Locate the cell with the specified text and output its (X, Y) center coordinate. 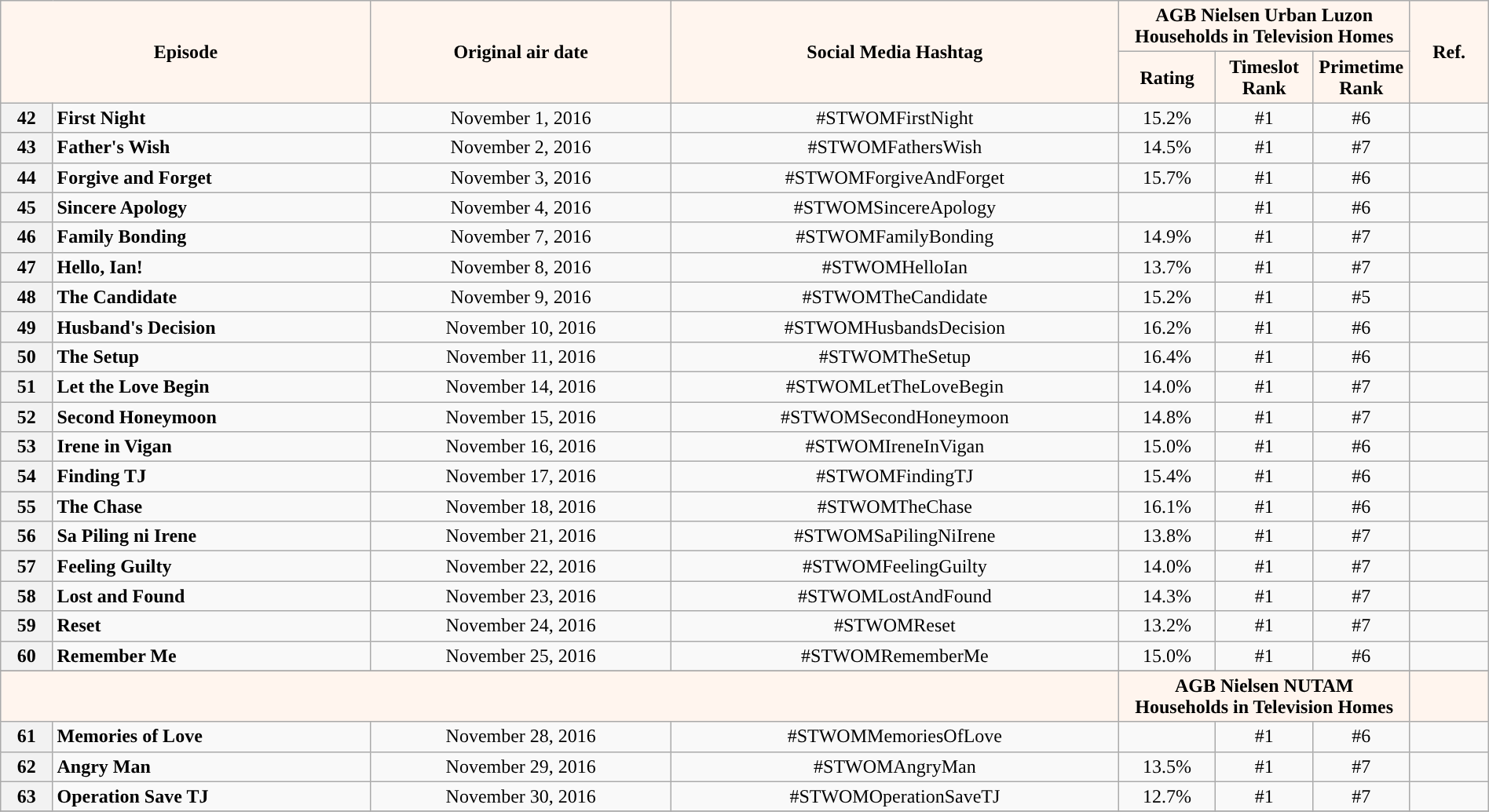
#STWOMLetTheLoveBegin (894, 386)
Let the Love Begin (212, 386)
Sincere Apology (212, 207)
Family Bonding (212, 237)
Remember Me (212, 656)
43 (27, 148)
13.7% (1167, 267)
November 10, 2016 (521, 327)
49 (27, 327)
51 (27, 386)
14.5% (1167, 148)
November 3, 2016 (521, 177)
48 (27, 297)
November 29, 2016 (521, 766)
November 21, 2016 (521, 536)
57 (27, 566)
#STWOMTheCandidate (894, 297)
#5 (1361, 297)
#STWOMAngryMan (894, 766)
#STWOMMemoriesOfLove (894, 737)
November 24, 2016 (521, 626)
November 15, 2016 (521, 417)
Second Honeymoon (212, 417)
Feeling Guilty (212, 566)
15.7% (1167, 177)
November 17, 2016 (521, 477)
16.1% (1167, 507)
55 (27, 507)
Husband's Decision (212, 327)
Lost and Found (212, 596)
58 (27, 596)
November 18, 2016 (521, 507)
15.4% (1167, 477)
#STWOMFamilyBonding (894, 237)
#STWOMHelloIan (894, 267)
November 16, 2016 (521, 447)
13.5% (1167, 766)
63 (27, 796)
46 (27, 237)
54 (27, 477)
Episode (185, 52)
Forgive and Forget (212, 177)
61 (27, 737)
16.4% (1167, 357)
#STWOMFathersWish (894, 148)
Reset (212, 626)
AGB Nielsen Urban Luzon Households in Television Homes (1264, 27)
53 (27, 447)
#STWOMTheSetup (894, 357)
November 4, 2016 (521, 207)
#STWOMFeelingGuilty (894, 566)
13.8% (1167, 536)
AGB Nielsen NUTAMHouseholds in Television Homes (1264, 696)
November 1, 2016 (521, 118)
November 2, 2016 (521, 148)
First Night (212, 118)
#STWOMFindingTJ (894, 477)
The Candidate (212, 297)
November 8, 2016 (521, 267)
November 22, 2016 (521, 566)
14.9% (1167, 237)
The Chase (212, 507)
#STWOMLostAndFound (894, 596)
Ref. (1449, 52)
Finding TJ (212, 477)
47 (27, 267)
Father's Wish (212, 148)
November 30, 2016 (521, 796)
45 (27, 207)
November 14, 2016 (521, 386)
Primetime Rank (1361, 77)
#STWOMRememberMe (894, 656)
#STWOMSaPilingNiIrene (894, 536)
November 25, 2016 (521, 656)
14.8% (1167, 417)
Original air date (521, 52)
50 (27, 357)
Angry Man (212, 766)
#STWOMForgiveAndForget (894, 177)
#STWOMHusbandsDecision (894, 327)
#STWOMFirstNight (894, 118)
Irene in Vigan (212, 447)
#STWOMTheChase (894, 507)
13.2% (1167, 626)
November 7, 2016 (521, 237)
60 (27, 656)
#STWOMReset (894, 626)
52 (27, 417)
44 (27, 177)
Timeslot Rank (1264, 77)
Social Media Hashtag (894, 52)
12.7% (1167, 796)
59 (27, 626)
Operation Save TJ (212, 796)
Memories of Love (212, 737)
#STWOMOperationSaveTJ (894, 796)
14.3% (1167, 596)
November 28, 2016 (521, 737)
42 (27, 118)
Hello, Ian! (212, 267)
Sa Piling ni Irene (212, 536)
The Setup (212, 357)
#STWOMSincereApology (894, 207)
56 (27, 536)
62 (27, 766)
November 9, 2016 (521, 297)
November 23, 2016 (521, 596)
Rating (1167, 77)
November 11, 2016 (521, 357)
#STWOMSecondHoneymoon (894, 417)
16.2% (1167, 327)
#STWOMIreneInVigan (894, 447)
